For the text-containing cell, return its midpoint in [x, y] coordinate format. 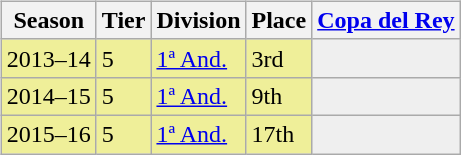
2014–15 [48, 96]
9th [279, 96]
Tier [124, 20]
2013–14 [48, 58]
2015–16 [48, 134]
Season [48, 20]
Division [198, 20]
Copa del Rey [386, 20]
Place [279, 20]
3rd [279, 58]
17th [279, 134]
